Find where the given text appears and provide that cell's center as (X, Y) coordinate. 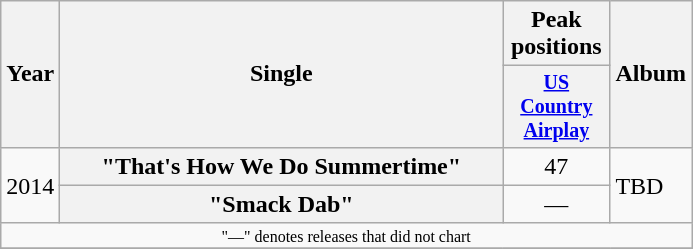
Single (282, 74)
TBD (651, 185)
US Country Airplay (556, 106)
Album (651, 74)
"Smack Dab" (282, 204)
— (556, 204)
2014 (30, 185)
Peak positions (556, 34)
Year (30, 74)
"—" denotes releases that did not chart (346, 235)
"That's How We Do Summertime" (282, 166)
47 (556, 166)
